Return [x, y] of the center of cell containing provided text 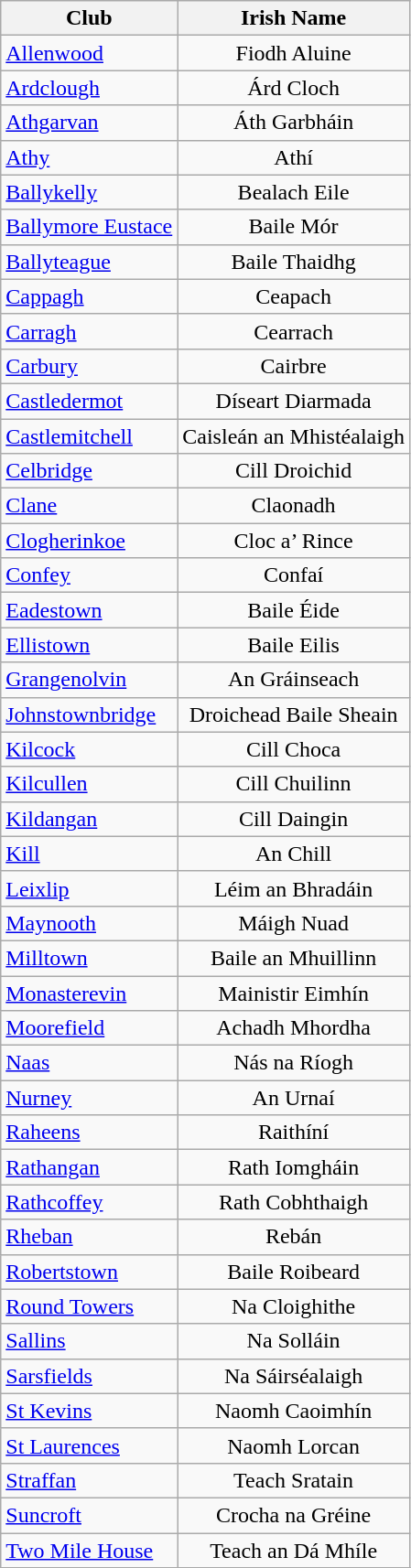
Máigh Nuad [294, 923]
Teach an Dá Mhíle [294, 1551]
Cill Chuilinn [294, 784]
Ardclough [90, 88]
Raheens [90, 1133]
Raithíní [294, 1133]
Castledermot [90, 401]
Carragh [90, 331]
Naomh Lorcan [294, 1445]
Díseart Diarmada [294, 401]
Naomh Caoimhín [294, 1411]
Maynooth [90, 923]
Na Cloighithe [294, 1306]
Athí [294, 157]
Ellistown [90, 645]
Nás na Ríogh [294, 1063]
Kilcullen [90, 784]
Kill [90, 854]
An Chill [294, 854]
Rebán [294, 1237]
Rathangan [90, 1167]
St Laurences [90, 1445]
Moorefield [90, 1028]
Confaí [294, 575]
Leixlip [90, 888]
Irish Name [294, 18]
Rath Cobhthaigh [294, 1202]
Athgarvan [90, 123]
Na Sáirséalaigh [294, 1376]
Cill Droichid [294, 471]
Baile Mór [294, 227]
Naas [90, 1063]
Eadestown [90, 610]
An Urnaí [294, 1098]
Allenwood [90, 53]
Clogherinkoe [90, 541]
Ceapach [294, 296]
Baile an Mhuillinn [294, 958]
Rheban [90, 1237]
Rath Iomgháin [294, 1167]
Two Mile House [90, 1551]
Nurney [90, 1098]
Round Towers [90, 1306]
An Gráinseach [294, 680]
Cill Daingin [294, 819]
Grangenolvin [90, 680]
Ballyteague [90, 262]
Johnstownbridge [90, 714]
Club [90, 18]
Árd Cloch [294, 88]
Claonadh [294, 506]
Monasterevin [90, 993]
Teach Sratain [294, 1480]
Áth Garbháin [294, 123]
Athy [90, 157]
Confey [90, 575]
Sarsfields [90, 1376]
Mainistir Eimhín [294, 993]
Ballymore Eustace [90, 227]
Cairbre [294, 366]
Droichead Baile Sheain [294, 714]
Ballykelly [90, 192]
Bealach Eile [294, 192]
Achadh Mhordha [294, 1028]
Robertstown [90, 1272]
Caisleán an Mhistéalaigh [294, 436]
Milltown [90, 958]
St Kevins [90, 1411]
Cearrach [294, 331]
Suncroft [90, 1515]
Baile Eilis [294, 645]
Clane [90, 506]
Straffan [90, 1480]
Cloc a’ Rince [294, 541]
Cill Choca [294, 749]
Castlemitchell [90, 436]
Cappagh [90, 296]
Sallins [90, 1341]
Na Solláin [294, 1341]
Baile Éide [294, 610]
Celbridge [90, 471]
Baile Roibeard [294, 1272]
Carbury [90, 366]
Kildangan [90, 819]
Léim an Bhradáin [294, 888]
Kilcock [90, 749]
Baile Thaidhg [294, 262]
Crocha na Gréine [294, 1515]
Fiodh Aluine [294, 53]
Rathcoffey [90, 1202]
